Capture the cell that displays the provided text and extract its [X, Y] central coordinate. 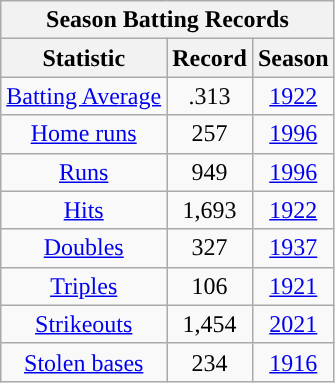
Season [293, 58]
Stolen bases [84, 362]
1,454 [210, 324]
.313 [210, 96]
Statistic [84, 58]
257 [210, 134]
Runs [84, 172]
Strikeouts [84, 324]
Hits [84, 210]
234 [210, 362]
Doubles [84, 248]
2021 [293, 324]
Triples [84, 286]
1921 [293, 286]
106 [210, 286]
327 [210, 248]
Home runs [84, 134]
1,693 [210, 210]
Record [210, 58]
1916 [293, 362]
Batting Average [84, 96]
949 [210, 172]
1937 [293, 248]
Season Batting Records [168, 20]
